Provide the (x, y) coordinate of the cell's center where the given text is located.  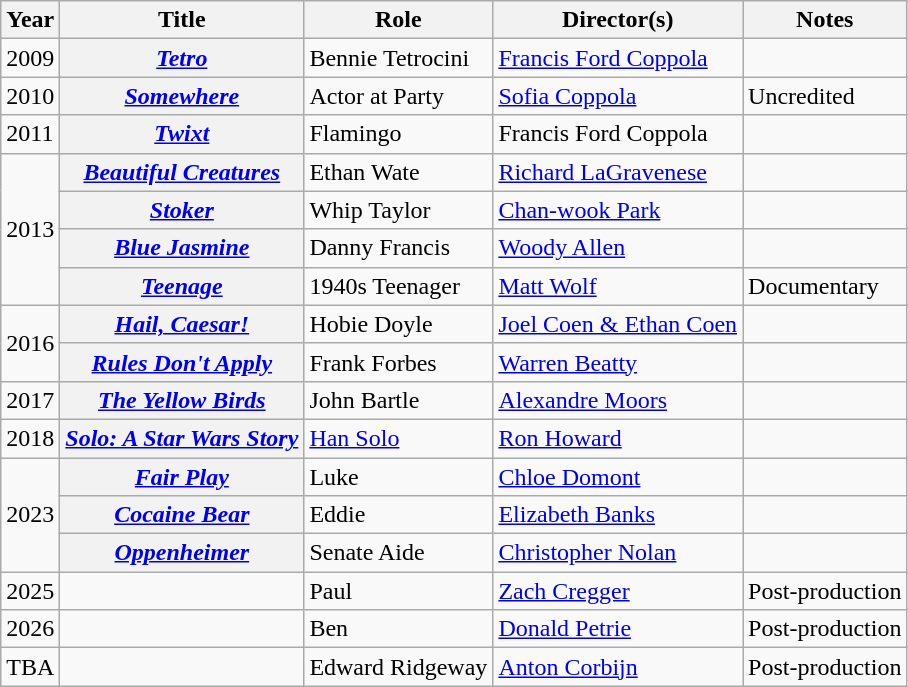
Solo: A Star Wars Story (182, 438)
Han Solo (398, 438)
Flamingo (398, 134)
Paul (398, 591)
Hail, Caesar! (182, 324)
Danny Francis (398, 248)
2011 (30, 134)
Woody Allen (618, 248)
Christopher Nolan (618, 553)
Cocaine Bear (182, 515)
The Yellow Birds (182, 400)
2013 (30, 229)
Ethan Wate (398, 172)
2016 (30, 343)
Eddie (398, 515)
2017 (30, 400)
Uncredited (825, 96)
Frank Forbes (398, 362)
Beautiful Creatures (182, 172)
Stoker (182, 210)
Zach Cregger (618, 591)
Richard LaGravenese (618, 172)
Senate Aide (398, 553)
2023 (30, 515)
2025 (30, 591)
Donald Petrie (618, 629)
Teenage (182, 286)
Ron Howard (618, 438)
Elizabeth Banks (618, 515)
Fair Play (182, 477)
Bennie Tetrocini (398, 58)
Chloe Domont (618, 477)
Year (30, 20)
Role (398, 20)
John Bartle (398, 400)
Oppenheimer (182, 553)
Blue Jasmine (182, 248)
1940s Teenager (398, 286)
Somewhere (182, 96)
Rules Don't Apply (182, 362)
Notes (825, 20)
Alexandre Moors (618, 400)
Matt Wolf (618, 286)
Hobie Doyle (398, 324)
2009 (30, 58)
Luke (398, 477)
Edward Ridgeway (398, 667)
Twixt (182, 134)
Chan-wook Park (618, 210)
Warren Beatty (618, 362)
Ben (398, 629)
2018 (30, 438)
Tetro (182, 58)
TBA (30, 667)
Anton Corbijn (618, 667)
Sofia Coppola (618, 96)
Whip Taylor (398, 210)
2010 (30, 96)
Director(s) (618, 20)
Joel Coen & Ethan Coen (618, 324)
Title (182, 20)
Documentary (825, 286)
2026 (30, 629)
Actor at Party (398, 96)
